Detect which cell encompasses the target text, then output its [X, Y] center coordinate. 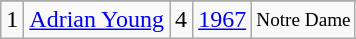
1967 [222, 20]
1 [12, 20]
4 [182, 20]
Adrian Young [97, 20]
Notre Dame [304, 20]
